Provide the (X, Y) coordinate of the cell's center where the given text is located.  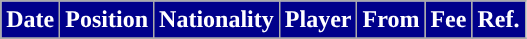
Fee (448, 20)
Date (30, 20)
Player (318, 20)
Position (107, 20)
Nationality (217, 20)
Ref. (498, 20)
From (391, 20)
